Provide the [x, y] coordinate of the cell's center where the given text is located.  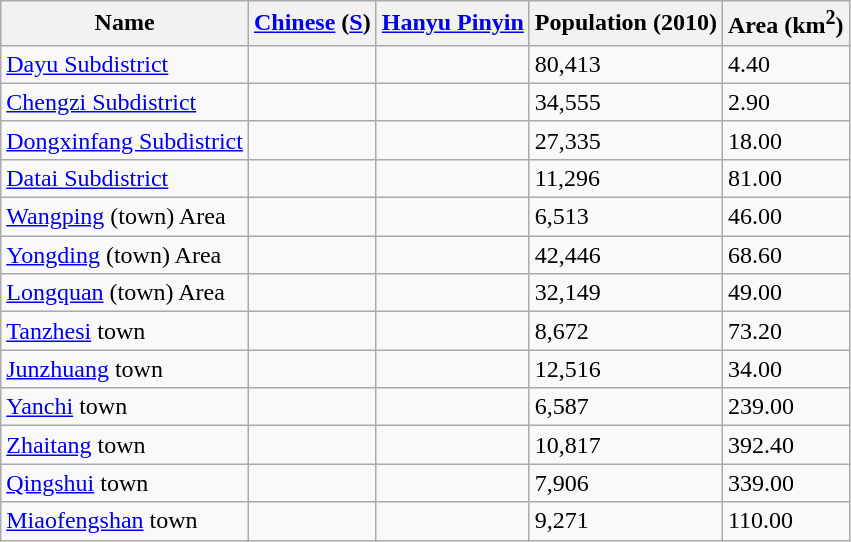
7,906 [626, 483]
11,296 [626, 178]
Yanchi town [125, 407]
4.40 [786, 64]
18.00 [786, 140]
6,513 [626, 217]
9,271 [626, 521]
81.00 [786, 178]
68.60 [786, 255]
32,149 [626, 293]
Tanzhesi town [125, 331]
Yongding (town) Area [125, 255]
Chengzi Subdistrict [125, 102]
6,587 [626, 407]
Datai Subdistrict [125, 178]
73.20 [786, 331]
Hanyu Pinyin [452, 24]
392.40 [786, 445]
Dongxinfang Subdistrict [125, 140]
34,555 [626, 102]
110.00 [786, 521]
Chinese (S) [312, 24]
80,413 [626, 64]
Qingshui town [125, 483]
49.00 [786, 293]
12,516 [626, 369]
Zhaitang town [125, 445]
2.90 [786, 102]
Area (km2) [786, 24]
339.00 [786, 483]
Name [125, 24]
Wangping (town) Area [125, 217]
42,446 [626, 255]
Miaofengshan town [125, 521]
34.00 [786, 369]
Dayu Subdistrict [125, 64]
8,672 [626, 331]
27,335 [626, 140]
46.00 [786, 217]
10,817 [626, 445]
239.00 [786, 407]
Junzhuang town [125, 369]
Population (2010) [626, 24]
Longquan (town) Area [125, 293]
